Provide the (X, Y) coordinate of the cell's center where the given text is located.  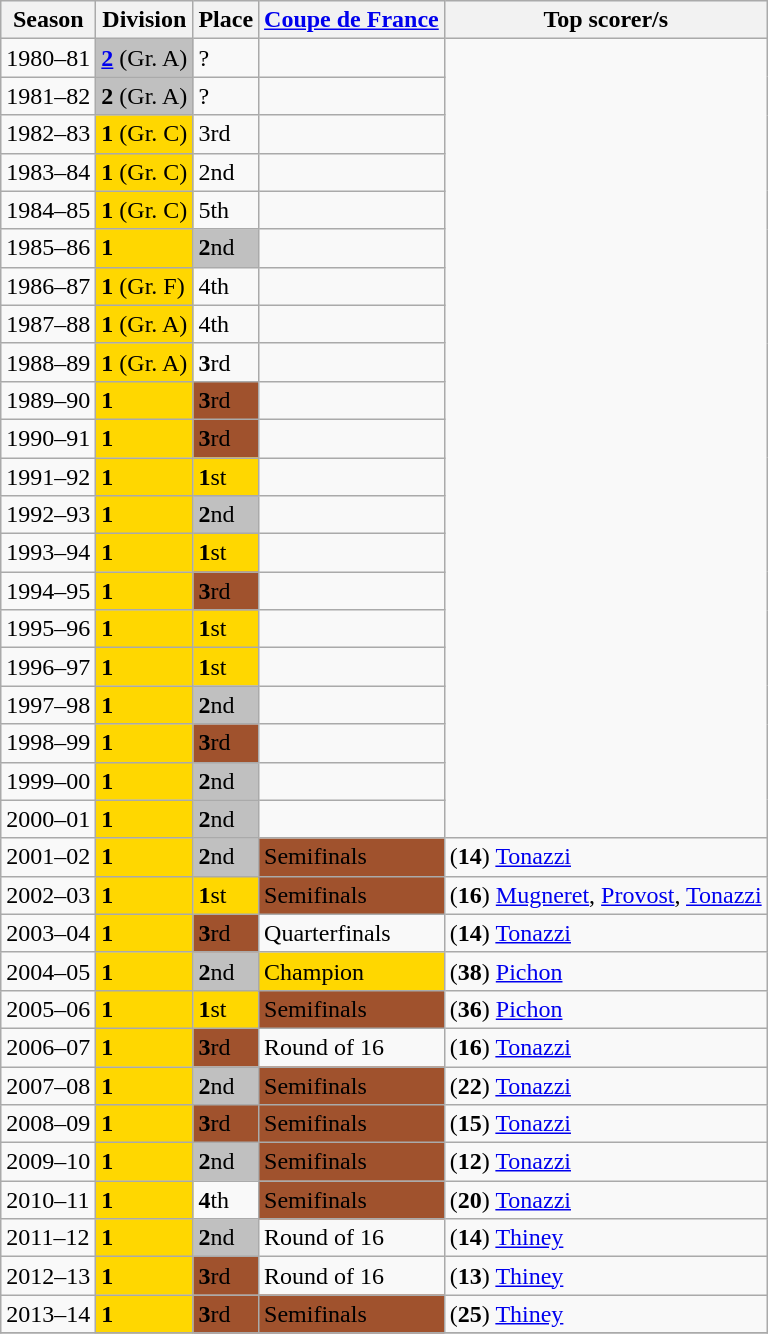
2009–10 (48, 1162)
2004–05 (48, 971)
1988–89 (48, 362)
2000–01 (48, 819)
(13) Thiney (606, 1276)
1999–00 (48, 781)
1993–94 (48, 553)
1980–81 (48, 58)
2003–04 (48, 933)
(14) Thiney (606, 1238)
Quarterfinals (352, 933)
Division (144, 20)
2008–09 (48, 1124)
Coupe de France (352, 20)
(16) Tonazzi (606, 1047)
5th (226, 210)
(22) Tonazzi (606, 1085)
1991–92 (48, 477)
1985–86 (48, 248)
(25) Thiney (606, 1314)
(12) Tonazzi (606, 1162)
Season (48, 20)
1998–99 (48, 743)
2011–12 (48, 1238)
Champion (352, 971)
2006–07 (48, 1047)
2005–06 (48, 1009)
2002–03 (48, 895)
Place (226, 20)
(15) Tonazzi (606, 1124)
1990–91 (48, 438)
1 (Gr. F) (144, 286)
1982–83 (48, 134)
1989–90 (48, 400)
1981–82 (48, 96)
1995–96 (48, 629)
2007–08 (48, 1085)
1992–93 (48, 515)
1987–88 (48, 324)
Top scorer/s (606, 20)
1997–98 (48, 705)
2013–14 (48, 1314)
1994–95 (48, 591)
(20) Tonazzi (606, 1200)
(36) Pichon (606, 1009)
2012–13 (48, 1276)
2010–11 (48, 1200)
1984–85 (48, 210)
1996–97 (48, 667)
2001–02 (48, 857)
1986–87 (48, 286)
(16) Mugneret, Provost, Tonazzi (606, 895)
(38) Pichon (606, 971)
1983–84 (48, 172)
